Extract the (x, y) coordinate from the center of the cell holding the provided text.  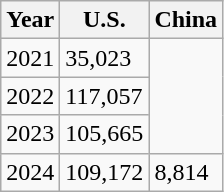
2022 (30, 96)
Year (30, 20)
U.S. (104, 20)
35,023 (104, 58)
117,057 (104, 96)
2023 (30, 134)
2021 (30, 58)
8,814 (186, 172)
China (186, 20)
105,665 (104, 134)
2024 (30, 172)
109,172 (104, 172)
